Extract the (x, y) coordinate from the center of the cell holding the provided text.  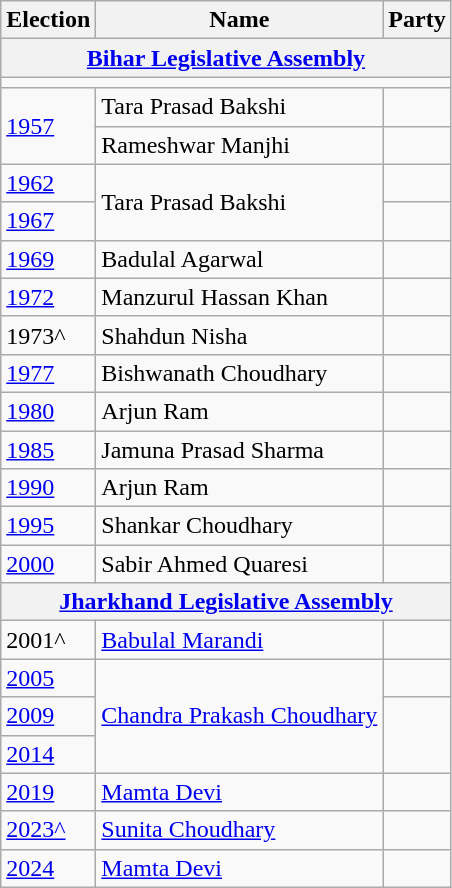
Manzurul Hassan Khan (240, 297)
2001^ (48, 640)
Badulal Agarwal (240, 259)
1967 (48, 221)
1977 (48, 373)
1969 (48, 259)
Shankar Choudhary (240, 526)
2005 (48, 678)
Party (417, 20)
Bihar Legislative Assembly (226, 58)
Jamuna Prasad Sharma (240, 449)
2014 (48, 754)
Name (240, 20)
2009 (48, 716)
Rameshwar Manjhi (240, 145)
Bishwanath Choudhary (240, 373)
Sunita Choudhary (240, 830)
2000 (48, 564)
1995 (48, 526)
Sabir Ahmed Quaresi (240, 564)
1985 (48, 449)
Chandra Prakash Choudhary (240, 716)
1973^ (48, 335)
1980 (48, 411)
Election (48, 20)
2024 (48, 868)
1972 (48, 297)
Babulal Marandi (240, 640)
1990 (48, 488)
1957 (48, 126)
Jharkhand Legislative Assembly (226, 602)
Shahdun Nisha (240, 335)
1962 (48, 183)
2023^ (48, 830)
2019 (48, 792)
